Return [X, Y] of the center of cell containing provided text 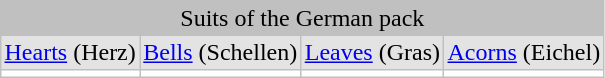
Leaves (Gras) [372, 52]
Acorns (Eichel) [524, 52]
Hearts (Herz) [70, 52]
Bells (Schellen) [220, 52]
Suits of the German pack [303, 18]
